Detect which cell encompasses the target text, then output its [x, y] center coordinate. 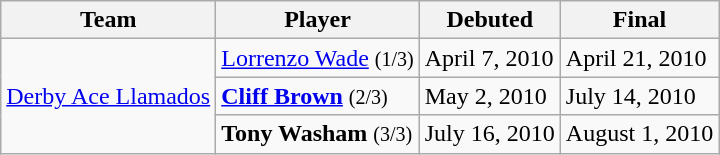
Final [639, 20]
August 1, 2010 [639, 134]
Cliff Brown (2/3) [318, 96]
Tony Washam (3/3) [318, 134]
Lorrenzo Wade (1/3) [318, 58]
Player [318, 20]
May 2, 2010 [490, 96]
July 16, 2010 [490, 134]
July 14, 2010 [639, 96]
Team [108, 20]
April 21, 2010 [639, 58]
Debuted [490, 20]
April 7, 2010 [490, 58]
Derby Ace Llamados [108, 96]
